Provide the [x, y] coordinate of the cell's center where the given text is located.  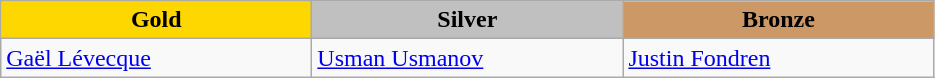
Usman Usmanov [468, 58]
Bronze [778, 20]
Silver [468, 20]
Gold [156, 20]
Justin Fondren [778, 58]
Gaël Lévecque [156, 58]
